Identify which cell holds the provided text, then report its [x, y] central coordinate. 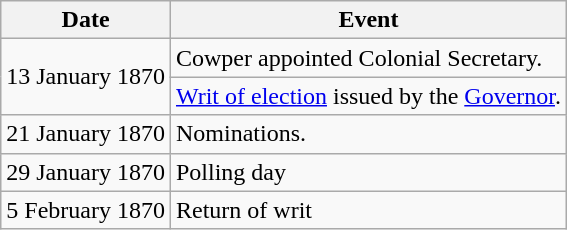
5 February 1870 [86, 210]
Nominations. [368, 134]
Event [368, 20]
21 January 1870 [86, 134]
29 January 1870 [86, 172]
Polling day [368, 172]
13 January 1870 [86, 77]
Return of writ [368, 210]
Cowper appointed Colonial Secretary. [368, 58]
Date [86, 20]
Writ of election issued by the Governor. [368, 96]
